Detect which cell encompasses the target text, then output its (X, Y) center coordinate. 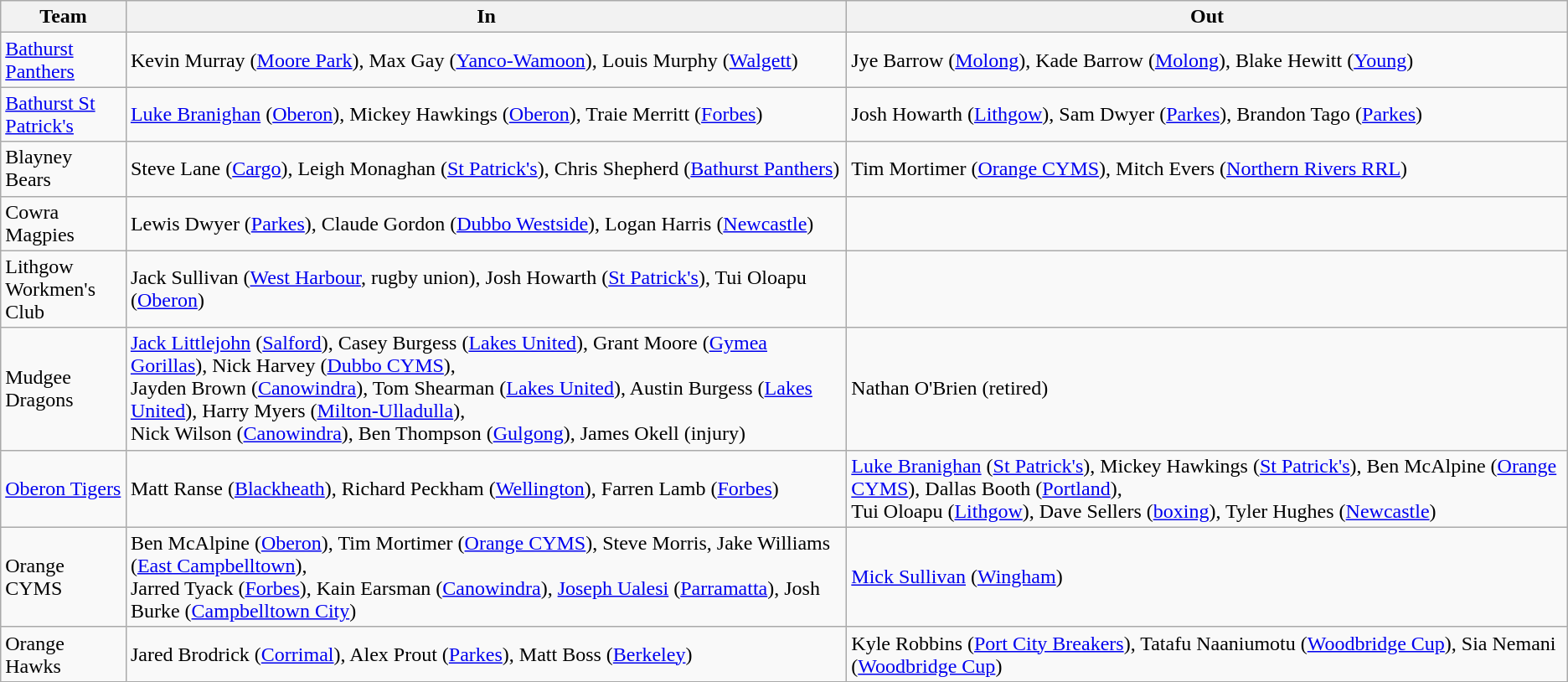
Oberon Tigers (64, 488)
Jared Brodrick (Corrimal), Alex Prout (Parkes), Matt Boss (Berkeley) (486, 654)
Blayney Bears (64, 169)
Jye Barrow (Molong), Kade Barrow (Molong), Blake Hewitt (Young) (1207, 60)
Orange CYMS (64, 576)
In (486, 17)
Out (1207, 17)
Bathurst Panthers (64, 60)
Steve Lane (Cargo), Leigh Monaghan (St Patrick's), Chris Shepherd (Bathurst Panthers) (486, 169)
Luke Branighan (Oberon), Mickey Hawkings (Oberon), Traie Merritt (Forbes) (486, 114)
Mudgee Dragons (64, 389)
Orange Hawks (64, 654)
Cowra Magpies (64, 223)
Lewis Dwyer (Parkes), Claude Gordon (Dubbo Westside), Logan Harris (Newcastle) (486, 223)
Jack Sullivan (West Harbour, rugby union), Josh Howarth (St Patrick's), Tui Oloapu (Oberon) (486, 289)
Kevin Murray (Moore Park), Max Gay (Yanco-Wamoon), Louis Murphy (Walgett) (486, 60)
Bathurst St Patrick's (64, 114)
Nathan O'Brien (retired) (1207, 389)
Kyle Robbins (Port City Breakers), Tatafu Naaniumotu (Woodbridge Cup), Sia Nemani (Woodbridge Cup) (1207, 654)
Lithgow Workmen's Club (64, 289)
Mick Sullivan (Wingham) (1207, 576)
Tim Mortimer (Orange CYMS), Mitch Evers (Northern Rivers RRL) (1207, 169)
Josh Howarth (Lithgow), Sam Dwyer (Parkes), Brandon Tago (Parkes) (1207, 114)
Team (64, 17)
Matt Ranse (Blackheath), Richard Peckham (Wellington), Farren Lamb (Forbes) (486, 488)
